From the cell containing the given text, extract its center point as (X, Y) coordinate. 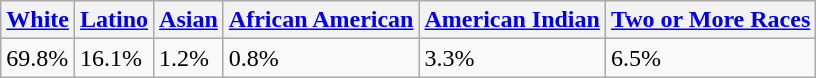
American Indian (512, 20)
3.3% (512, 58)
Two or More Races (710, 20)
6.5% (710, 58)
69.8% (38, 58)
16.1% (114, 58)
Asian (189, 20)
1.2% (189, 58)
Latino (114, 20)
0.8% (321, 58)
White (38, 20)
African American (321, 20)
